From the cell containing the given text, extract its center point as (x, y) coordinate. 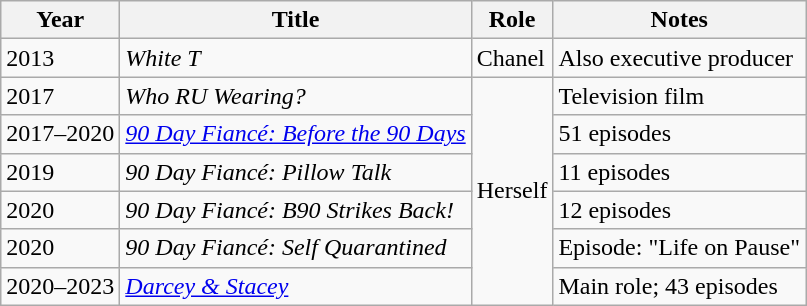
2013 (60, 58)
2020–2023 (60, 286)
90 Day Fiancé: B90 Strikes Back! (296, 210)
12 episodes (680, 210)
90 Day Fiancé: Pillow Talk (296, 172)
90 Day Fiancé: Self Quarantined (296, 248)
2019 (60, 172)
Also executive producer (680, 58)
Main role; 43 episodes (680, 286)
2017 (60, 96)
Title (296, 20)
Chanel (512, 58)
White T (296, 58)
Television film (680, 96)
Episode: "Life on Pause" (680, 248)
Year (60, 20)
Notes (680, 20)
90 Day Fiancé: Before the 90 Days (296, 134)
Who RU Wearing? (296, 96)
2017–2020 (60, 134)
Role (512, 20)
Darcey & Stacey (296, 286)
11 episodes (680, 172)
51 episodes (680, 134)
Herself (512, 191)
